Identify which cell holds the provided text, then report its [x, y] central coordinate. 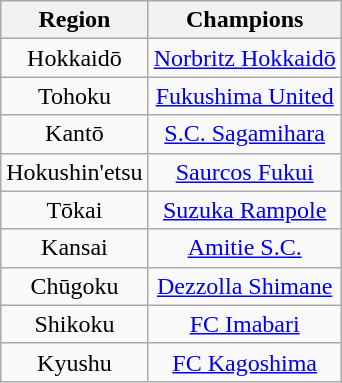
Tohoku [74, 96]
Amitie S.C. [244, 248]
Kantō [74, 134]
Fukushima United [244, 96]
Saurcos Fukui [244, 172]
Hokushin'etsu [74, 172]
Kansai [74, 248]
Dezzolla Shimane [244, 286]
FC Imabari [244, 324]
Suzuka Rampole [244, 210]
FC Kagoshima [244, 362]
Kyushu [74, 362]
Champions [244, 20]
Tōkai [74, 210]
S.C. Sagamihara [244, 134]
Norbritz Hokkaidō [244, 58]
Region [74, 20]
Chūgoku [74, 286]
Shikoku [74, 324]
Hokkaidō [74, 58]
